Pinpoint the cell where the given text exists, returning its (X, Y) midpoint coordinate. 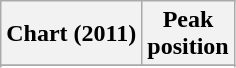
Peakposition (188, 34)
Chart (2011) (72, 34)
